From the cell containing the given text, extract its center point as [X, Y] coordinate. 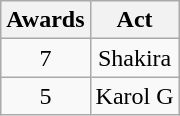
Awards [46, 20]
Shakira [134, 58]
Karol G [134, 96]
5 [46, 96]
Act [134, 20]
7 [46, 58]
